For the text-containing cell, return its midpoint in (x, y) coordinate format. 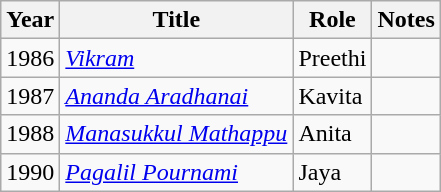
Pagalil Pournami (176, 172)
Role (332, 20)
Kavita (332, 96)
Year (30, 20)
Title (176, 20)
Ananda Aradhanai (176, 96)
Preethi (332, 58)
Notes (406, 20)
Manasukkul Mathappu (176, 134)
Jaya (332, 172)
1990 (30, 172)
1987 (30, 96)
Anita (332, 134)
1988 (30, 134)
1986 (30, 58)
Vikram (176, 58)
